Identify which cell holds the provided text, then report its (x, y) central coordinate. 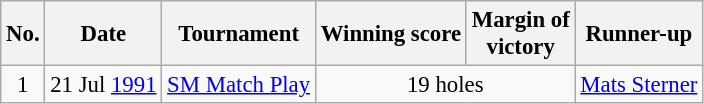
19 holes (445, 85)
21 Jul 1991 (104, 85)
No. (23, 34)
SM Match Play (239, 85)
1 (23, 85)
Date (104, 34)
Runner-up (639, 34)
Margin ofvictory (520, 34)
Tournament (239, 34)
Mats Sterner (639, 85)
Winning score (390, 34)
